Locate the cell with the specified text and output its [X, Y] center coordinate. 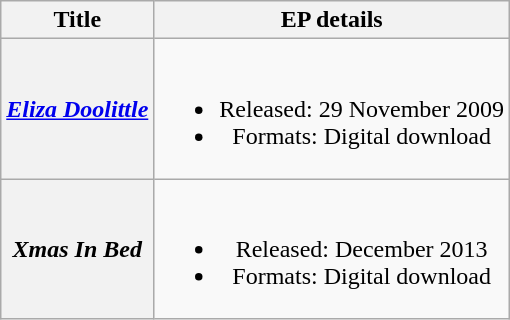
Released: December 2013Formats: Digital download [332, 249]
Eliza Doolittle [78, 109]
EP details [332, 20]
Released: 29 November 2009Formats: Digital download [332, 109]
Xmas In Bed [78, 249]
Title [78, 20]
